Pinpoint the cell where the given text exists, returning its [X, Y] midpoint coordinate. 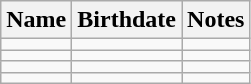
Name [36, 20]
Birthdate [127, 20]
Notes [216, 20]
